Search for the cell housing the specified text and yield its (x, y) center coordinate. 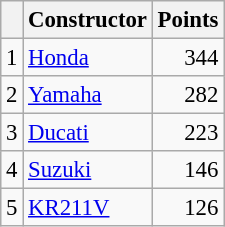
5 (12, 208)
4 (12, 170)
Yamaha (88, 95)
Points (188, 20)
Honda (88, 58)
2 (12, 95)
3 (12, 133)
146 (188, 170)
1 (12, 58)
126 (188, 208)
223 (188, 133)
282 (188, 95)
344 (188, 58)
KR211V (88, 208)
Constructor (88, 20)
Ducati (88, 133)
Suzuki (88, 170)
